Scan for the cell matching the given text and deliver its (X, Y) coordinate at center. 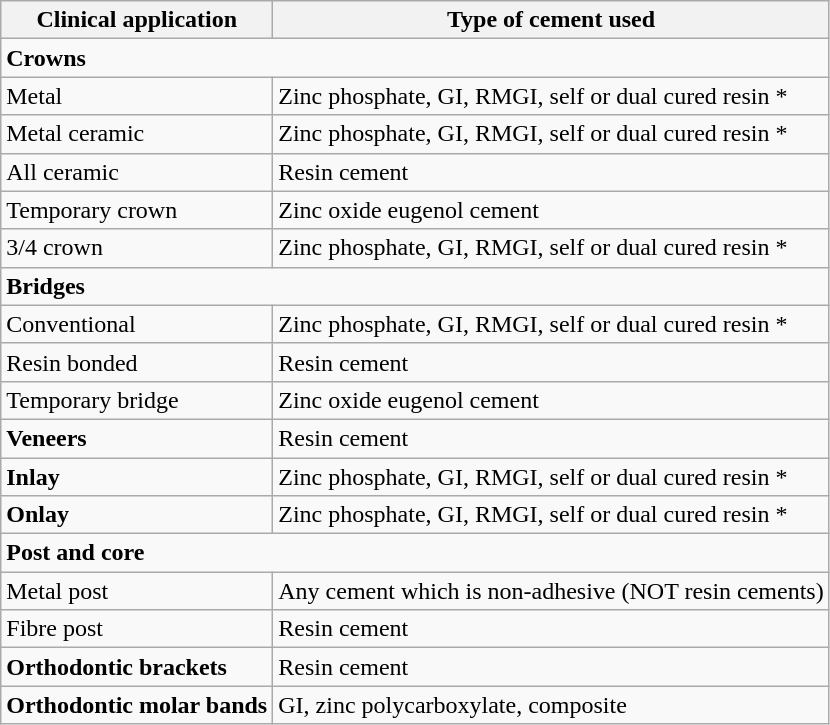
Any cement which is non-adhesive (NOT resin cements) (551, 591)
Orthodontic molar bands (137, 705)
Metal post (137, 591)
Orthodontic brackets (137, 667)
Metal (137, 96)
Metal ceramic (137, 134)
Clinical application (137, 20)
Bridges (415, 286)
Crowns (415, 58)
GI, zinc polycarboxylate, composite (551, 705)
Onlay (137, 515)
Fibre post (137, 629)
Temporary bridge (137, 400)
3/4 crown (137, 248)
Resin bonded (137, 362)
Temporary crown (137, 210)
Veneers (137, 438)
Type of cement used (551, 20)
Post and core (415, 553)
Inlay (137, 477)
Conventional (137, 324)
All ceramic (137, 172)
